Extract the (X, Y) coordinate from the center of the cell holding the provided text.  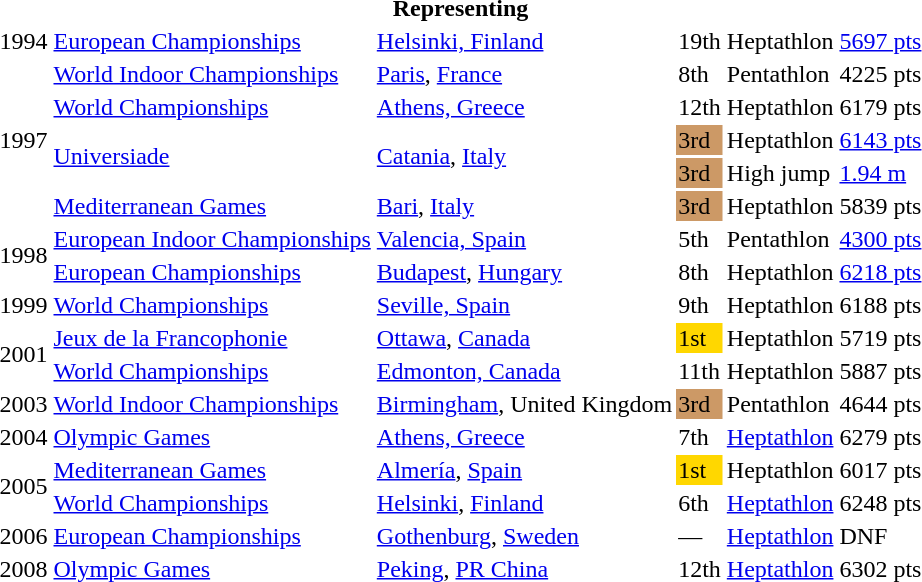
Catania, Italy (524, 156)
Valencia, Spain (524, 239)
11th (700, 371)
5th (700, 239)
Edmonton, Canada (524, 371)
19th (700, 41)
7th (700, 437)
Olympic Games (212, 437)
Almería, Spain (524, 470)
Paris, France (524, 74)
Jeux de la Francophonie (212, 338)
6th (700, 503)
Gothenburg, Sweden (524, 536)
Budapest, Hungary (524, 272)
Bari, Italy (524, 206)
High jump (780, 173)
Ottawa, Canada (524, 338)
Universiade (212, 156)
European Indoor Championships (212, 239)
9th (700, 305)
— (700, 536)
Birmingham, United Kingdom (524, 404)
Seville, Spain (524, 305)
12th (700, 107)
